Provide the (x, y) coordinate of the cell's center where the given text is located.  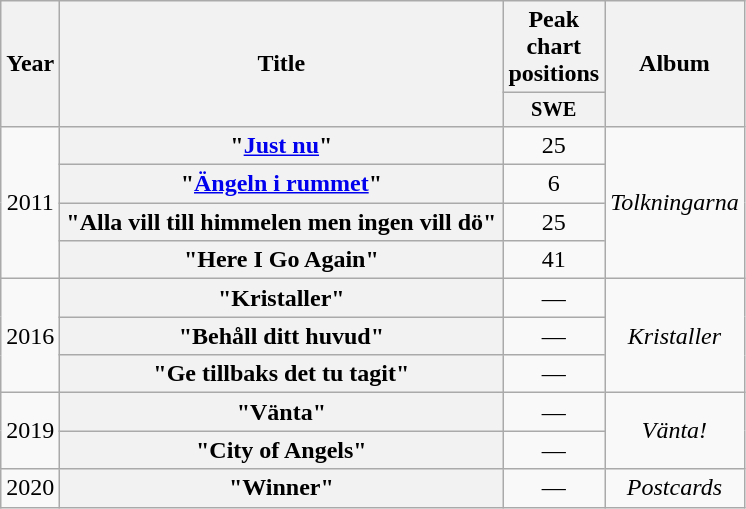
Peak chart positions (554, 47)
Title (282, 64)
Year (30, 64)
"Just nu" (282, 145)
41 (554, 260)
2019 (30, 431)
2016 (30, 336)
"Winner" (282, 488)
"Behåll ditt huvud" (282, 336)
6 (554, 184)
Kristaller (675, 336)
Tolkningarna (675, 202)
"Kristaller" (282, 298)
Vänta! (675, 431)
SWE (554, 110)
2011 (30, 202)
"Alla vill till himmelen men ingen vill dö" (282, 222)
"Ängeln i rummet" (282, 184)
Postcards (675, 488)
"Ge tillbaks det tu tagit" (282, 374)
2020 (30, 488)
Album (675, 64)
"Here I Go Again" (282, 260)
"Vänta" (282, 412)
"City of Angels" (282, 450)
